Find where the given text appears and provide that cell's center as [X, Y] coordinate. 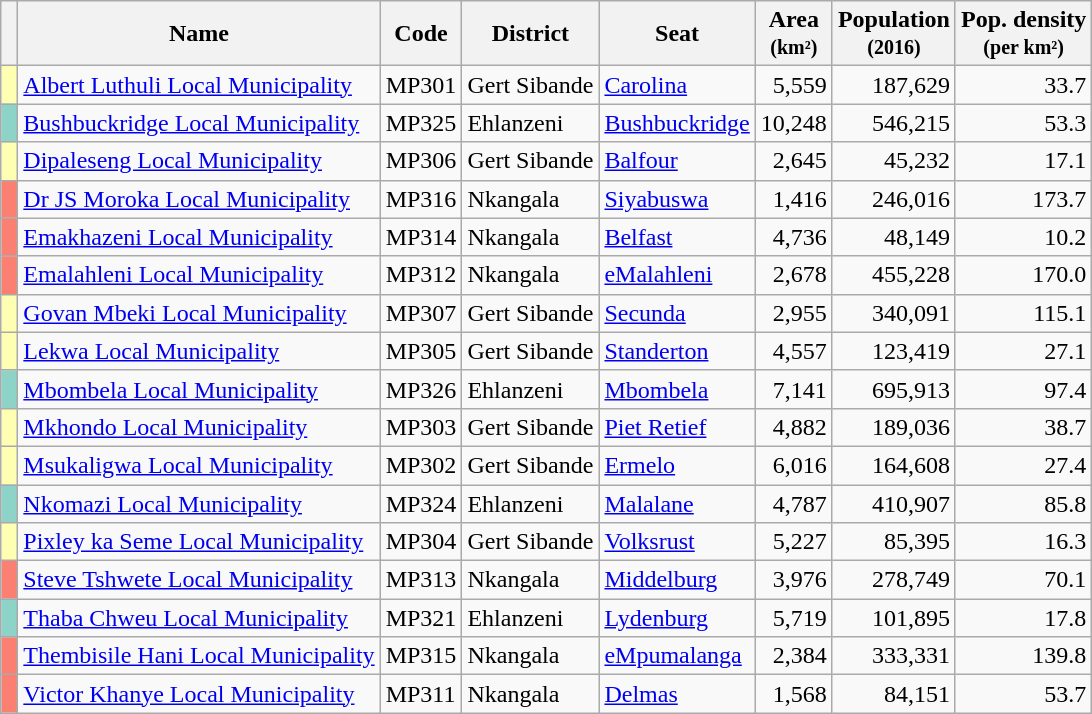
MP324 [421, 503]
695,913 [894, 389]
Pixley ka Seme Local Municipality [199, 542]
Mbombela Local Municipality [199, 389]
85.8 [1023, 503]
Carolina [677, 85]
27.4 [1023, 465]
10,248 [794, 123]
MP326 [421, 389]
139.8 [1023, 656]
Middelburg [677, 580]
17.1 [1023, 161]
173.7 [1023, 199]
410,907 [894, 503]
115.1 [1023, 313]
Dr JS Moroka Local Municipality [199, 199]
2,384 [794, 656]
170.0 [1023, 275]
27.1 [1023, 351]
District [530, 34]
Secunda [677, 313]
Bushbuckridge Local Municipality [199, 123]
MP311 [421, 694]
53.7 [1023, 694]
123,419 [894, 351]
Lydenburg [677, 618]
Bushbuckridge [677, 123]
7,141 [794, 389]
MP315 [421, 656]
Code [421, 34]
Belfast [677, 237]
340,091 [894, 313]
Thembisile Hani Local Municipality [199, 656]
Emalahleni Local Municipality [199, 275]
MP313 [421, 580]
Steve Tshwete Local Municipality [199, 580]
2,678 [794, 275]
Mkhondo Local Municipality [199, 427]
eMalahleni [677, 275]
17.8 [1023, 618]
Nkomazi Local Municipality [199, 503]
189,036 [894, 427]
2,645 [794, 161]
MP312 [421, 275]
Population(2016) [894, 34]
33.7 [1023, 85]
2,955 [794, 313]
Standerton [677, 351]
Delmas [677, 694]
1,416 [794, 199]
6,016 [794, 465]
10.2 [1023, 237]
187,629 [894, 85]
1,568 [794, 694]
Seat [677, 34]
MP304 [421, 542]
5,559 [794, 85]
4,736 [794, 237]
5,227 [794, 542]
5,719 [794, 618]
Balfour [677, 161]
101,895 [894, 618]
Albert Luthuli Local Municipality [199, 85]
MP325 [421, 123]
278,749 [894, 580]
MP321 [421, 618]
Lekwa Local Municipality [199, 351]
455,228 [894, 275]
Name [199, 34]
3,976 [794, 580]
546,215 [894, 123]
Govan Mbeki Local Municipality [199, 313]
Volksrust [677, 542]
97.4 [1023, 389]
MP306 [421, 161]
MP305 [421, 351]
MP301 [421, 85]
4,882 [794, 427]
70.1 [1023, 580]
MP303 [421, 427]
45,232 [894, 161]
eMpumalanga [677, 656]
Ermelo [677, 465]
MP307 [421, 313]
84,151 [894, 694]
Dipaleseng Local Municipality [199, 161]
48,149 [894, 237]
Mbombela [677, 389]
Pop. density(per km²) [1023, 34]
246,016 [894, 199]
333,331 [894, 656]
Thaba Chweu Local Municipality [199, 618]
MP314 [421, 237]
16.3 [1023, 542]
38.7 [1023, 427]
53.3 [1023, 123]
164,608 [894, 465]
Area(km²) [794, 34]
Piet Retief [677, 427]
Emakhazeni Local Municipality [199, 237]
Victor Khanye Local Municipality [199, 694]
Malalane [677, 503]
Siyabuswa [677, 199]
Msukaligwa Local Municipality [199, 465]
MP316 [421, 199]
4,557 [794, 351]
MP302 [421, 465]
85,395 [894, 542]
4,787 [794, 503]
